From the cell containing the given text, extract its center point as (x, y) coordinate. 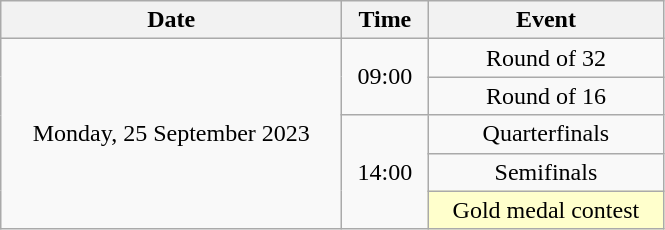
09:00 (385, 77)
Event (546, 20)
Quarterfinals (546, 134)
Time (385, 20)
Date (172, 20)
Gold medal contest (546, 210)
Round of 16 (546, 96)
Semifinals (546, 172)
Monday, 25 September 2023 (172, 134)
14:00 (385, 172)
Round of 32 (546, 58)
